From the cell containing the given text, extract its center point as [X, Y] coordinate. 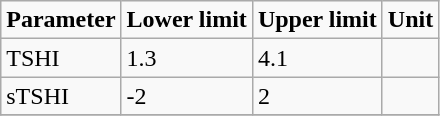
4.1 [317, 58]
Unit [410, 20]
Parameter [61, 20]
TSHI [61, 58]
sTSHI [61, 96]
2 [317, 96]
-2 [186, 96]
Lower limit [186, 20]
1.3 [186, 58]
Upper limit [317, 20]
